Return (X, Y) of the center of cell containing provided text 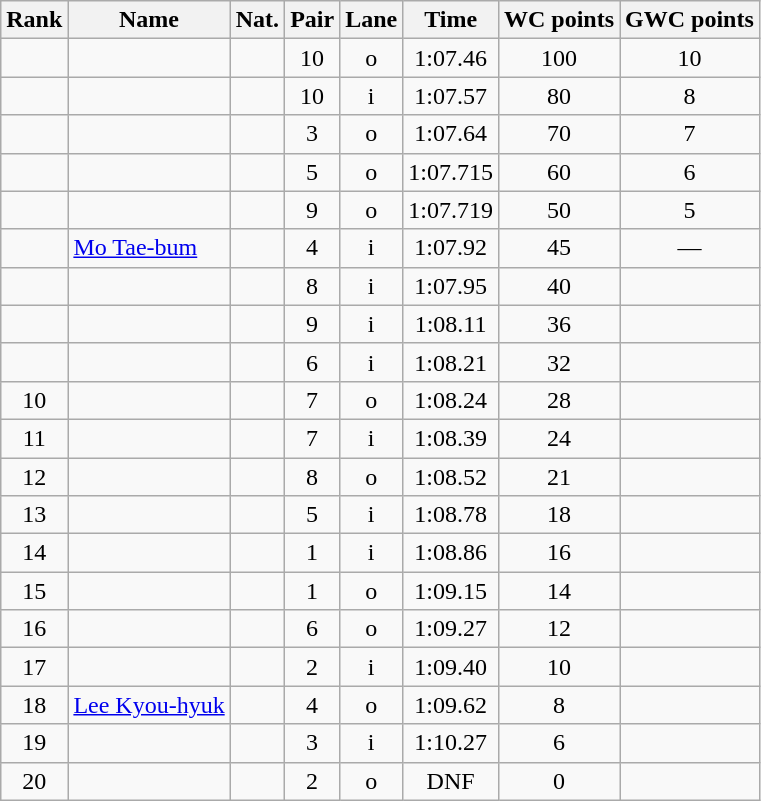
11 (34, 438)
Mo Tae-bum (149, 248)
20 (34, 781)
Pair (312, 20)
1:09.62 (451, 705)
1:08.39 (451, 438)
1:07.46 (451, 58)
Nat. (257, 20)
19 (34, 743)
28 (558, 400)
0 (558, 781)
1:10.27 (451, 743)
Rank (34, 20)
1:09.40 (451, 667)
17 (34, 667)
Lee Kyou-hyuk (149, 705)
1:08.11 (451, 324)
100 (558, 58)
1:08.86 (451, 553)
1:08.78 (451, 515)
80 (558, 96)
1:08.24 (451, 400)
1:09.15 (451, 591)
15 (34, 591)
36 (558, 324)
21 (558, 477)
Time (451, 20)
1:07.92 (451, 248)
45 (558, 248)
WC points (558, 20)
60 (558, 172)
Lane (372, 20)
70 (558, 134)
1:07.64 (451, 134)
GWC points (690, 20)
13 (34, 515)
1:07.719 (451, 210)
50 (558, 210)
1:09.27 (451, 629)
24 (558, 438)
32 (558, 362)
1:07.57 (451, 96)
— (690, 248)
1:07.715 (451, 172)
1:07.95 (451, 286)
40 (558, 286)
Name (149, 20)
1:08.21 (451, 362)
DNF (451, 781)
1:08.52 (451, 477)
